Locate the cell with the specified text and output its (X, Y) center coordinate. 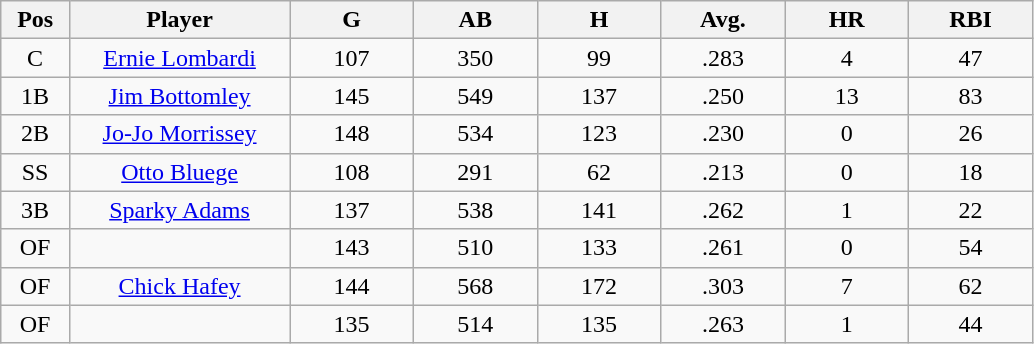
538 (475, 210)
Chick Hafey (180, 286)
.213 (723, 172)
22 (971, 210)
G (352, 20)
107 (352, 58)
148 (352, 134)
534 (475, 134)
RBI (971, 20)
47 (971, 58)
.263 (723, 324)
.261 (723, 248)
1B (36, 96)
510 (475, 248)
Avg. (723, 20)
141 (599, 210)
99 (599, 58)
2B (36, 134)
Jo-Jo Morrissey (180, 134)
44 (971, 324)
291 (475, 172)
HR (847, 20)
143 (352, 248)
Jim Bottomley (180, 96)
4 (847, 58)
7 (847, 286)
54 (971, 248)
.262 (723, 210)
144 (352, 286)
.303 (723, 286)
172 (599, 286)
C (36, 58)
Pos (36, 20)
549 (475, 96)
AB (475, 20)
350 (475, 58)
.230 (723, 134)
Player (180, 20)
Ernie Lombardi (180, 58)
568 (475, 286)
514 (475, 324)
Otto Bluege (180, 172)
133 (599, 248)
83 (971, 96)
108 (352, 172)
.250 (723, 96)
145 (352, 96)
18 (971, 172)
Sparky Adams (180, 210)
SS (36, 172)
3B (36, 210)
26 (971, 134)
H (599, 20)
123 (599, 134)
.283 (723, 58)
13 (847, 96)
